Scan for the cell matching the given text and deliver its [x, y] coordinate at center. 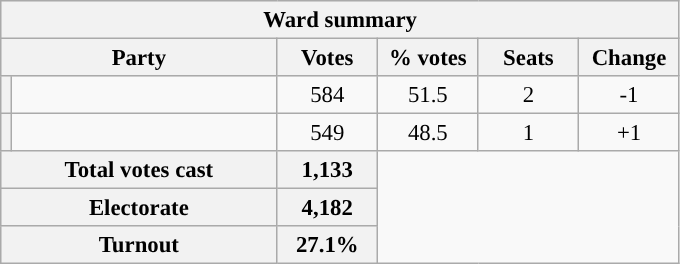
27.1% [328, 245]
Electorate [139, 208]
584 [328, 95]
Votes [328, 58]
1,133 [328, 170]
Ward summary [340, 20]
% votes [428, 58]
Party [139, 58]
1 [528, 133]
+1 [630, 133]
2 [528, 95]
Change [630, 58]
4,182 [328, 208]
Turnout [139, 245]
Total votes cast [139, 170]
51.5 [428, 95]
549 [328, 133]
-1 [630, 95]
48.5 [428, 133]
Seats [528, 58]
